Pinpoint the cell where the given text exists, returning its (X, Y) midpoint coordinate. 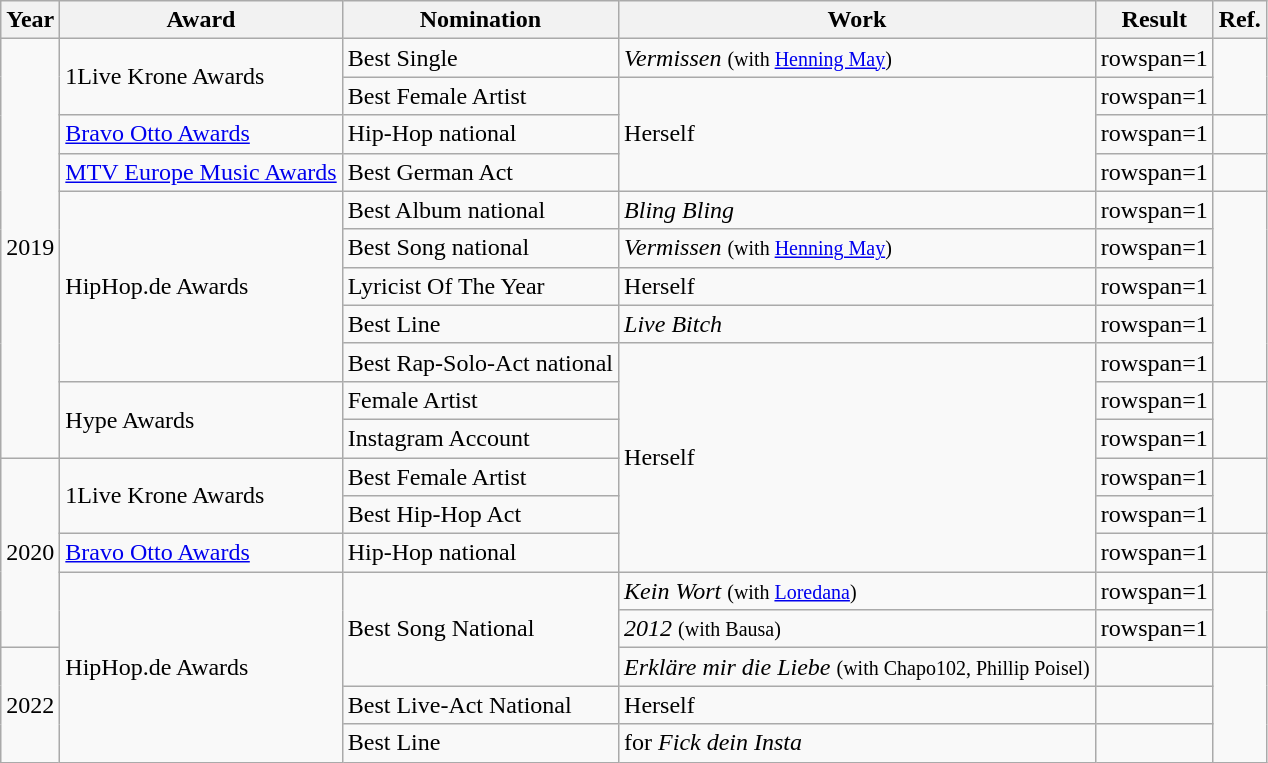
Best Album national (480, 210)
Lyricist Of The Year (480, 286)
Work (858, 20)
Best Hip-Hop Act (480, 515)
Erkläre mir die Liebe (with Chapo102, Phillip Poisel) (858, 667)
Best German Act (480, 172)
Kein Wort (with Loredana) (858, 591)
Best Song National (480, 629)
Ref. (1240, 20)
Live Bitch (858, 324)
2022 (30, 705)
Award (201, 20)
2020 (30, 553)
Female Artist (480, 400)
Bling Bling (858, 210)
for Fick dein Insta (858, 743)
Year (30, 20)
Result (1154, 20)
Best Rap-Solo-Act national (480, 362)
Instagram Account (480, 438)
Hype Awards (201, 419)
2012 (with Bausa) (858, 629)
Best Song national (480, 248)
MTV Europe Music Awards (201, 172)
2019 (30, 248)
Best Live-Act National (480, 705)
Nomination (480, 20)
Best Single (480, 58)
